From the cell containing the given text, extract its center point as (X, Y) coordinate. 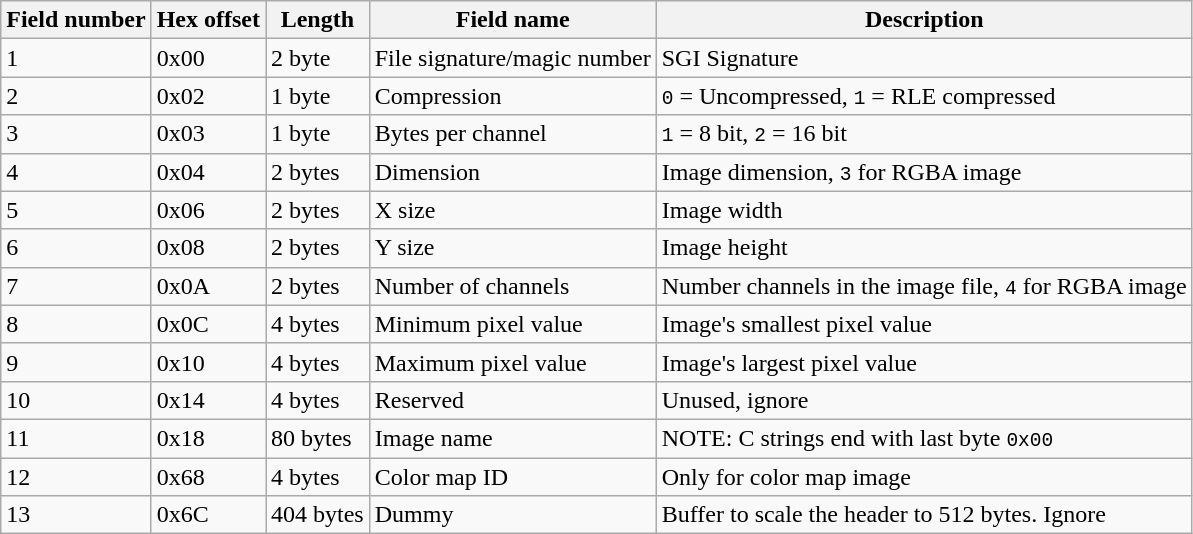
0x0A (208, 286)
Image's largest pixel value (924, 362)
0x06 (208, 210)
80 bytes (318, 438)
Image height (924, 248)
1 = 8 bit, 2 = 16 bit (924, 134)
Field number (76, 20)
Color map ID (512, 477)
0x0C (208, 324)
Image's smallest pixel value (924, 324)
0x6C (208, 515)
Image width (924, 210)
0x04 (208, 172)
0x08 (208, 248)
Image dimension, 3 for RGBA image (924, 172)
SGI Signature (924, 58)
Description (924, 20)
1 (76, 58)
0x02 (208, 96)
4 (76, 172)
File signature/magic number (512, 58)
Y size (512, 248)
Compression (512, 96)
Dimension (512, 172)
Field name (512, 20)
Buffer to scale the header to 512 bytes. Ignore (924, 515)
0x10 (208, 362)
2 byte (318, 58)
8 (76, 324)
0 = Uncompressed, 1 = RLE compressed (924, 96)
Length (318, 20)
5 (76, 210)
404 bytes (318, 515)
Unused, ignore (924, 400)
Number of channels (512, 286)
Minimum pixel value (512, 324)
X size (512, 210)
Maximum pixel value (512, 362)
3 (76, 134)
0x03 (208, 134)
7 (76, 286)
Only for color map image (924, 477)
0x14 (208, 400)
12 (76, 477)
0x68 (208, 477)
Hex offset (208, 20)
6 (76, 248)
Reserved (512, 400)
2 (76, 96)
11 (76, 438)
Bytes per channel (512, 134)
NOTE: C strings end with last byte 0x00 (924, 438)
9 (76, 362)
0x18 (208, 438)
Number channels in the image file, 4 for RGBA image (924, 286)
0x00 (208, 58)
13 (76, 515)
Image name (512, 438)
Dummy (512, 515)
10 (76, 400)
